Locate the cell with the specified text and output its (X, Y) center coordinate. 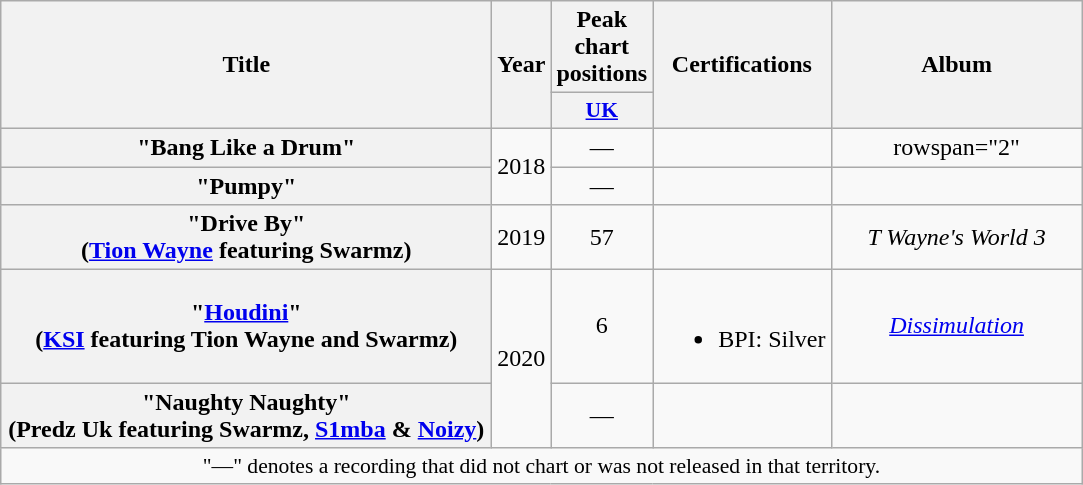
Year (522, 65)
"Pumpy" (246, 185)
2018 (522, 166)
57 (602, 238)
T Wayne's World 3 (956, 238)
"—" denotes a recording that did not chart or was not released in that territory. (542, 466)
"Naughty Naughty"(Predz Uk featuring Swarmz, S1mba & Noizy) (246, 416)
2020 (522, 359)
6 (602, 326)
rowspan="2" (956, 147)
2019 (522, 238)
Dissimulation (956, 326)
BPI: Silver (742, 326)
Peak chart positions (602, 47)
"Houdini"(KSI featuring Tion Wayne and Swarmz) (246, 326)
Certifications (742, 65)
UK (602, 111)
"Bang Like a Drum" (246, 147)
Album (956, 65)
"Drive By"(Tion Wayne featuring Swarmz) (246, 238)
Title (246, 65)
